Extract the (x, y) coordinate from the center of the cell holding the provided text.  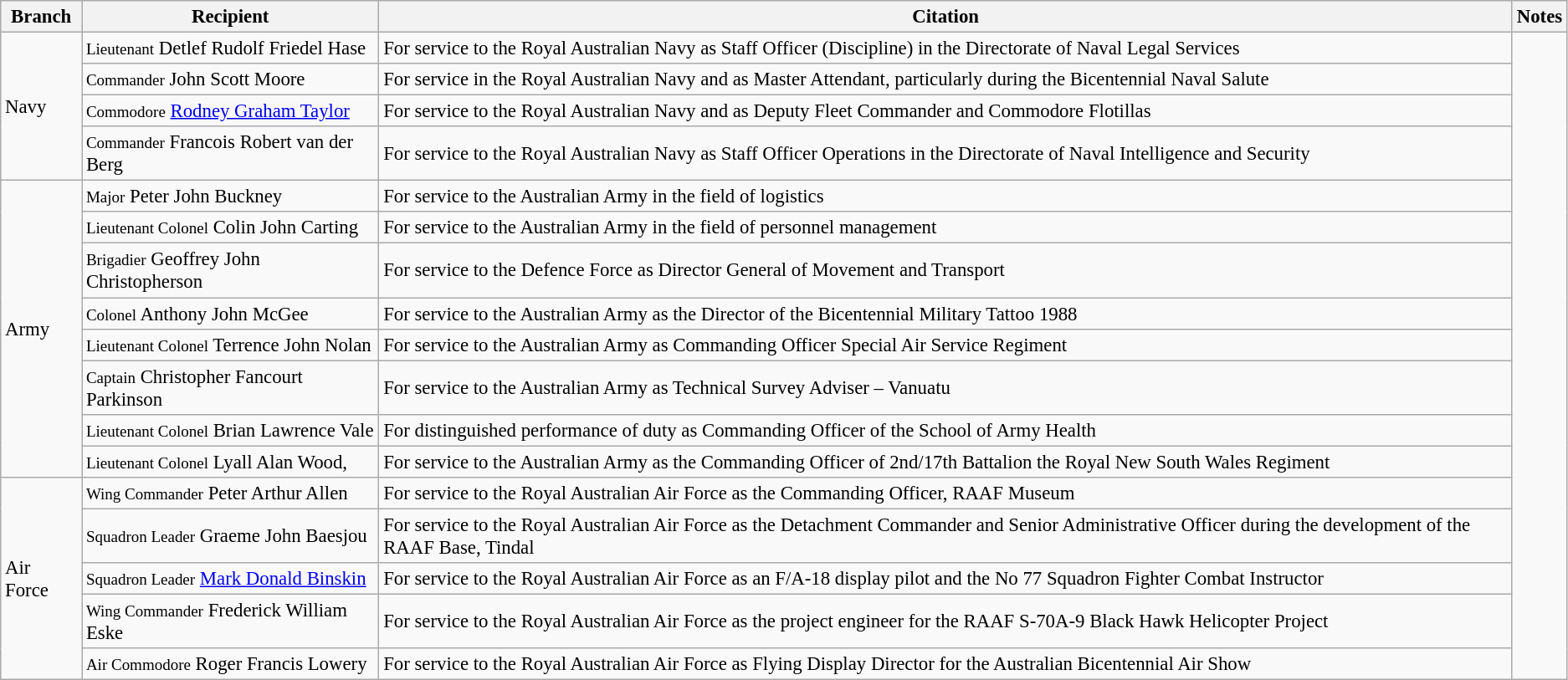
For service to the Australian Army in the field of personnel management (945, 228)
Squadron Leader Mark Donald Binskin (231, 579)
Major Peter John Buckney (231, 197)
For service to the Royal Australian Air Force as the Commanding Officer, RAAF Museum (945, 493)
Wing Commander Frederick William Eske (231, 621)
Squadron Leader Graeme John Baesjou (231, 535)
For service to the Australian Army as Commanding Officer Special Air Service Regiment (945, 345)
Citation (945, 17)
Lieutenant Colonel Terrence John Nolan (231, 345)
Commander John Scott Moore (231, 79)
Army (42, 330)
For service to the Royal Australian Navy as Staff Officer (Discipline) in the Directorate of Naval Legal Services (945, 49)
Lieutenant Colonel Lyall Alan Wood, (231, 462)
For service in the Royal Australian Navy and as Master Attendant, particularly during the Bicentennial Naval Salute (945, 79)
For service to the Defence Force as Director General of Movement and Transport (945, 271)
For service to the Australian Army as the Commanding Officer of 2nd/17th Battalion the Royal New South Wales Regiment (945, 462)
Brigadier Geoffrey John Christopherson (231, 271)
Air Force (42, 579)
Lieutenant Colonel Colin John Carting (231, 228)
For service to the Royal Australian Air Force as Flying Display Director for the Australian Bicentennial Air Show (945, 664)
Branch (42, 17)
For service to the Royal Australian Navy as Staff Officer Operations in the Directorate of Naval Intelligence and Security (945, 154)
For service to the Royal Australian Navy and as Deputy Fleet Commander and Commodore Flotillas (945, 111)
For service to the Australian Army as Technical Survey Adviser – Vanuatu (945, 388)
For service to the Royal Australian Air Force as an F/A-18 display pilot and the No 77 Squadron Fighter Combat Instructor (945, 579)
Wing Commander Peter Arthur Allen (231, 493)
Lieutenant Colonel Brian Lawrence Vale (231, 430)
For service to the Australian Army as the Director of the Bicentennial Military Tattoo 1988 (945, 314)
Recipient (231, 17)
Captain Christopher Fancourt Parkinson (231, 388)
Commodore Rodney Graham Taylor (231, 111)
Notes (1540, 17)
For service to the Australian Army in the field of logistics (945, 197)
Lieutenant Detlef Rudolf Friedel Hase (231, 49)
Air Commodore Roger Francis Lowery (231, 664)
Navy (42, 107)
For distinguished performance of duty as Commanding Officer of the School of Army Health (945, 430)
Colonel Anthony John McGee (231, 314)
Commander Francois Robert van der Berg (231, 154)
For service to the Royal Australian Air Force as the project engineer for the RAAF S-70A-9 Black Hawk Helicopter Project (945, 621)
